Detect which cell encompasses the target text, then output its [X, Y] center coordinate. 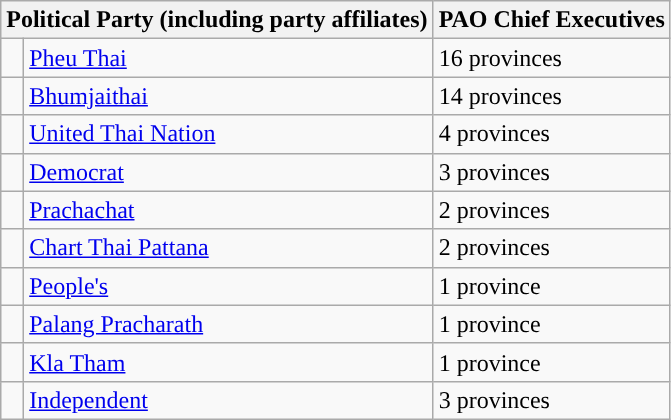
Independent [228, 400]
16 provinces [552, 58]
Chart Thai Pattana [228, 248]
United Thai Nation [228, 134]
PAO Chief Executives [552, 20]
Prachachat [228, 210]
Pheu Thai [228, 58]
4 provinces [552, 134]
People's [228, 286]
Bhumjaithai [228, 96]
Palang Pracharath [228, 324]
Political Party (including party affiliates) [217, 20]
14 provinces [552, 96]
Kla Tham [228, 362]
Democrat [228, 172]
